Extract the [x, y] coordinate from the center of the cell holding the provided text.  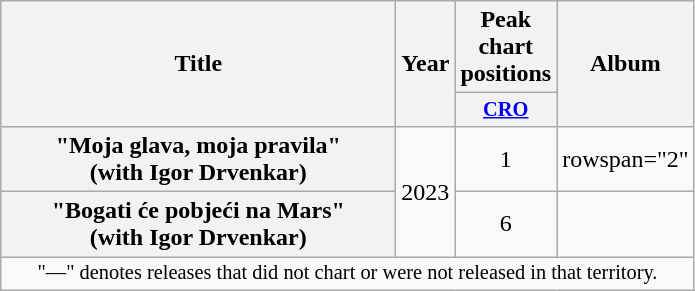
CRO [506, 110]
6 [506, 224]
"Moja glava, moja pravila"(with Igor Drvenkar) [198, 158]
Album [626, 64]
2023 [426, 191]
Title [198, 64]
1 [506, 158]
"Bogati će pobjeći na Mars"(with Igor Drvenkar) [198, 224]
Year [426, 64]
Peak chart positions [506, 47]
"—" denotes releases that did not chart or were not released in that territory. [348, 274]
rowspan="2" [626, 158]
